Locate the cell with the specified text and output its [X, Y] center coordinate. 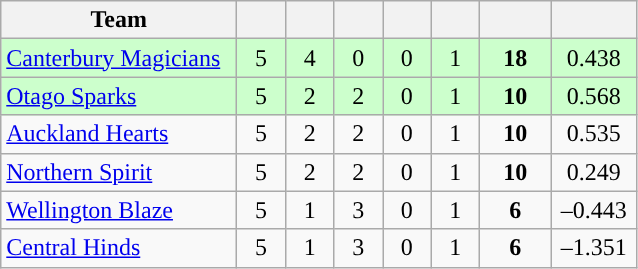
0.568 [594, 96]
Canterbury Magicians [119, 58]
Central Hinds [119, 248]
0.438 [594, 58]
Team [119, 20]
–1.351 [594, 248]
18 [516, 58]
4 [310, 58]
Otago Sparks [119, 96]
Auckland Hearts [119, 134]
–0.443 [594, 210]
0.249 [594, 172]
Northern Spirit [119, 172]
0.535 [594, 134]
Wellington Blaze [119, 210]
